Determine the (X, Y) coordinate at the center of the cell enclosing the given text.  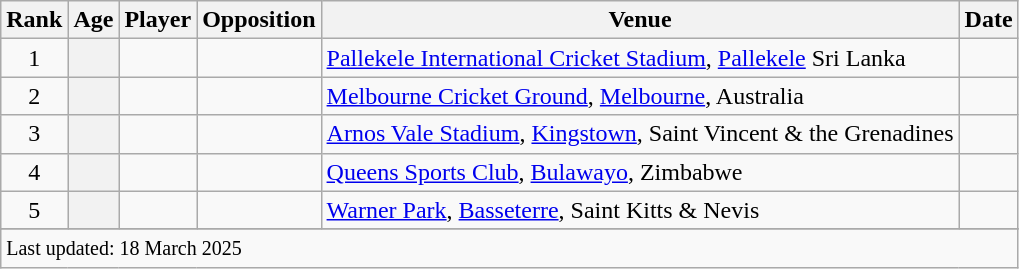
1 (34, 58)
Melbourne Cricket Ground, Melbourne, Australia (640, 96)
Opposition (259, 20)
Venue (640, 20)
5 (34, 210)
2 (34, 96)
Pallekele International Cricket Stadium, Pallekele Sri Lanka (640, 58)
Player (158, 20)
Queens Sports Club, Bulawayo, Zimbabwe (640, 172)
4 (34, 172)
Arnos Vale Stadium, Kingstown, Saint Vincent & the Grenadines (640, 134)
Date (988, 20)
Rank (34, 20)
3 (34, 134)
Age (94, 20)
Last updated: 18 March 2025 (510, 248)
Warner Park, Basseterre, Saint Kitts & Nevis (640, 210)
